Detect which cell encompasses the target text, then output its (X, Y) center coordinate. 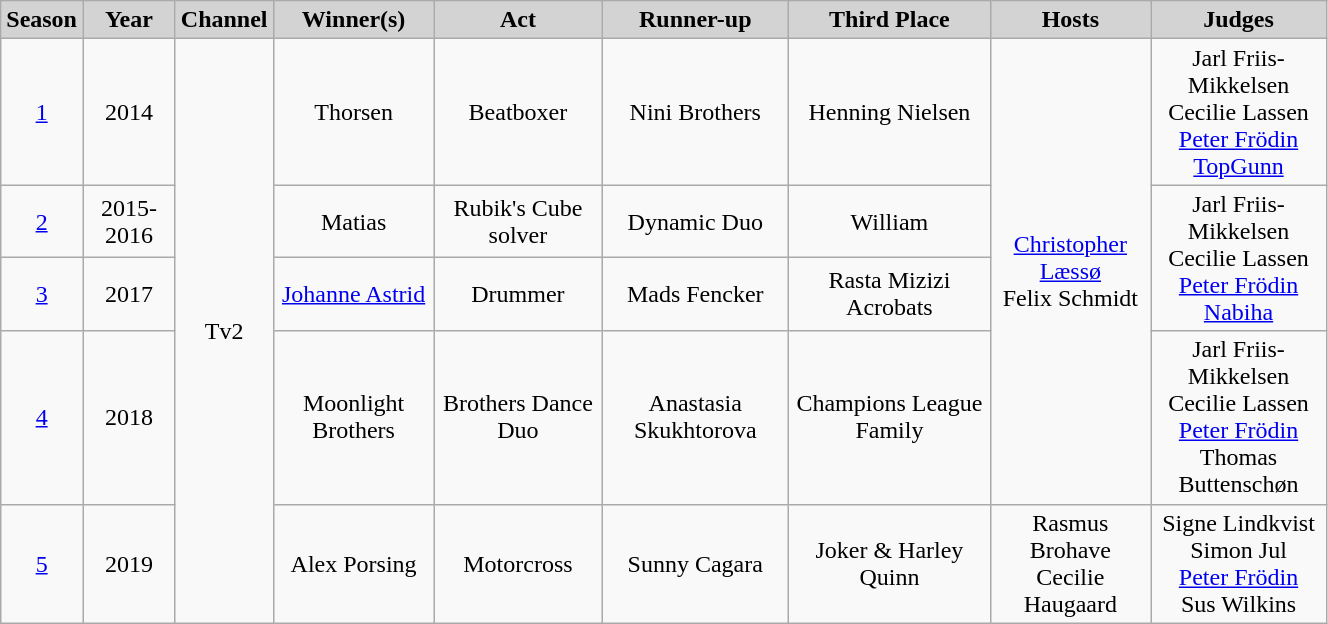
Drummer (518, 294)
2 (42, 222)
Rasmus BrohaveCecilie Haugaard (1070, 564)
Rasta Mizizi Acrobats (890, 294)
Champions League Family (890, 418)
2019 (128, 564)
Sunny Cagara (696, 564)
2014 (128, 112)
Act (518, 20)
4 (42, 418)
Beatboxer (518, 112)
Thorsen (354, 112)
Mads Fencker (696, 294)
William (890, 222)
Winner(s) (354, 20)
Jarl Friis-Mikkelsen Cecilie Lassen Peter Frödin TopGunn (1239, 112)
2018 (128, 418)
3 (42, 294)
5 (42, 564)
Runner-up (696, 20)
Joker & Harley Quinn (890, 564)
Jarl Friis-Mikkelsen Cecilie Lassen Peter Frödin Thomas Buttenschøn (1239, 418)
Nini Brothers (696, 112)
Anastasia Skukhtorova (696, 418)
2017 (128, 294)
Henning Nielsen (890, 112)
Alex Porsing (354, 564)
Third Place (890, 20)
Moonlight Brothers (354, 418)
Matias (354, 222)
2015-2016 (128, 222)
Tv2 (224, 331)
Motorcross (518, 564)
Hosts (1070, 20)
Year (128, 20)
Jarl Friis-Mikkelsen Cecilie Lassen Peter Frödin Nabiha (1239, 258)
Channel (224, 20)
1 (42, 112)
Rubik's Cube solver (518, 222)
Brothers Dance Duo (518, 418)
Dynamic Duo (696, 222)
Judges (1239, 20)
Season (42, 20)
Christopher LæssøFelix Schmidt (1070, 272)
Signe Lindkvist Simon Jul Peter Frödin Sus Wilkins (1239, 564)
Johanne Astrid (354, 294)
